Scan for the cell matching the given text and deliver its [x, y] coordinate at center. 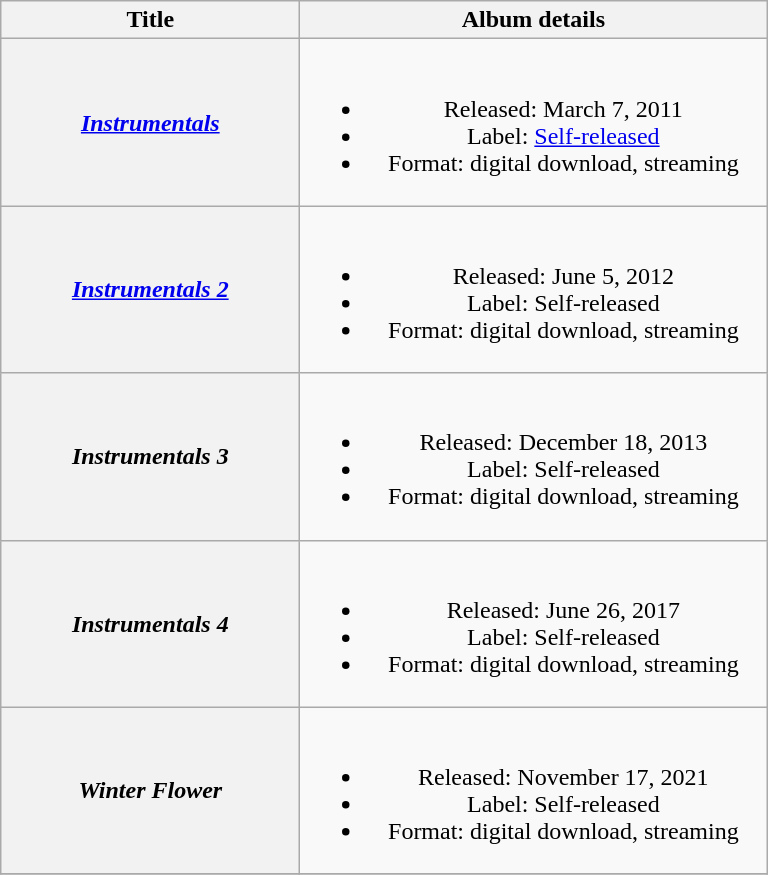
Released: March 7, 2011Label: Self-releasedFormat: digital download, streaming [534, 122]
Released: November 17, 2021 Label: Self-releasedFormat: digital download, streaming [534, 790]
Released: June 5, 2012Label: Self-releasedFormat: digital download, streaming [534, 290]
Released: December 18, 2013Label: Self-releasedFormat: digital download, streaming [534, 456]
Released: June 26, 2017Label: Self-releasedFormat: digital download, streaming [534, 624]
Title [150, 20]
Instrumentals 3 [150, 456]
Instrumentals 2 [150, 290]
Instrumentals 4 [150, 624]
Instrumentals [150, 122]
Album details [534, 20]
Winter Flower [150, 790]
